Extract the (X, Y) coordinate from the center of the cell holding the provided text.  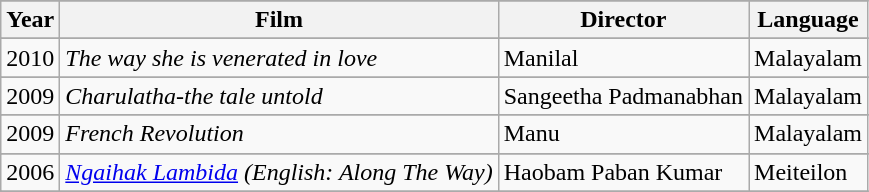
2010 (30, 58)
Film (279, 20)
Manu (623, 134)
Haobam Paban Kumar (623, 172)
Year (30, 20)
The way she is venerated in love (279, 58)
Charulatha-the tale untold (279, 96)
Ngaihak Lambida (English: Along The Way) (279, 172)
Manilal (623, 58)
Language (808, 20)
2006 (30, 172)
Sangeetha Padmanabhan (623, 96)
Director (623, 20)
French Revolution (279, 134)
Meiteilon (808, 172)
